Identify which cell holds the provided text, then report its [x, y] central coordinate. 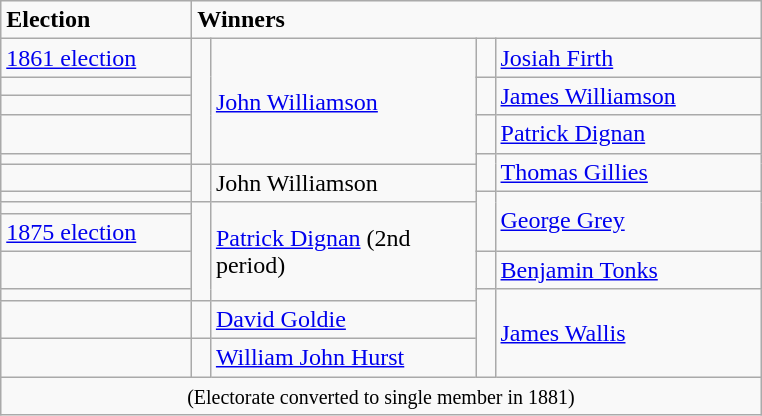
Election [96, 20]
George Grey [628, 221]
Patrick Dignan [628, 134]
Winners [476, 20]
Thomas Gillies [628, 172]
Patrick Dignan (2nd period) [343, 251]
William John Hurst [343, 357]
1861 election [96, 58]
James Williamson [628, 96]
James Wallis [628, 332]
1875 election [96, 232]
Benjamin Tonks [628, 270]
David Goldie [343, 319]
Josiah Firth [628, 58]
(Electorate converted to single member in 1881) [381, 395]
